Return (x, y) of the center of cell containing provided text 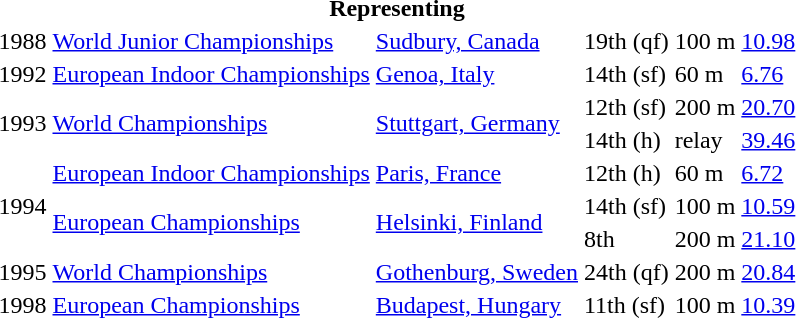
relay (705, 140)
Stuttgart, Germany (476, 124)
Sudbury, Canada (476, 41)
European Championships (211, 222)
19th (qf) (626, 41)
14th (h) (626, 140)
Gothenburg, Sweden (476, 272)
12th (sf) (626, 107)
World Junior Championships (211, 41)
Paris, France (476, 173)
Genoa, Italy (476, 74)
8th (626, 239)
24th (qf) (626, 272)
Helsinki, Finland (476, 222)
12th (h) (626, 173)
